Identify which cell holds the provided text, then report its (x, y) central coordinate. 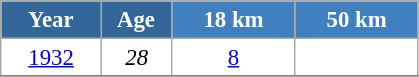
50 km (356, 20)
Age (136, 20)
28 (136, 58)
8 (234, 58)
18 km (234, 20)
1932 (52, 58)
Year (52, 20)
